Identify which cell holds the provided text, then report its (X, Y) central coordinate. 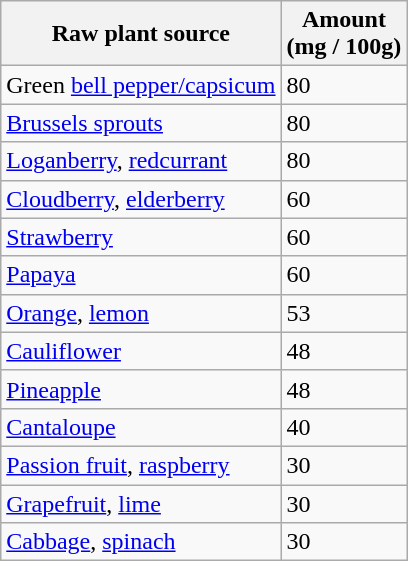
Grapefruit, lime (141, 503)
Passion fruit, raspberry (141, 465)
Cloudberry, elderberry (141, 199)
Cabbage, spinach (141, 542)
Amount (mg / 100g) (344, 34)
Raw plant source (141, 34)
Cantaloupe (141, 427)
Cauliflower (141, 351)
Brussels sprouts (141, 123)
Pineapple (141, 389)
Loganberry, redcurrant (141, 161)
Orange, lemon (141, 313)
Strawberry (141, 237)
Papaya (141, 275)
53 (344, 313)
40 (344, 427)
Green bell pepper/capsicum (141, 85)
